From the cell containing the given text, extract its center point as (x, y) coordinate. 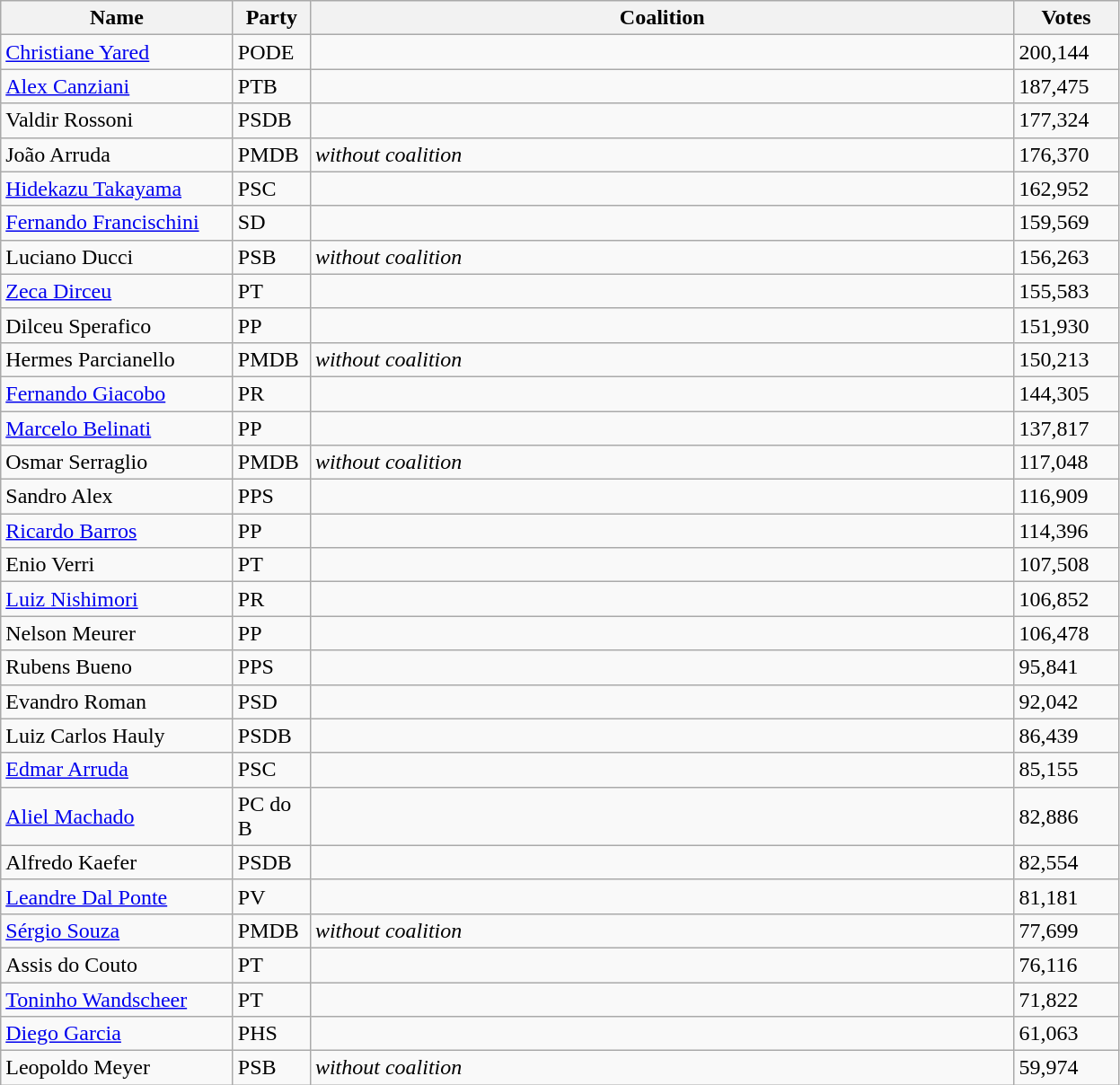
Party (271, 18)
81,181 (1066, 896)
106,478 (1066, 633)
Assis do Couto (117, 965)
Diego Garcia (117, 1034)
Zeca Dirceu (117, 291)
Hidekazu Takayama (117, 189)
Fernando Francischini (117, 223)
82,886 (1066, 816)
116,909 (1066, 497)
Dilceu Sperafico (117, 325)
155,583 (1066, 291)
Luciano Ducci (117, 257)
Edmar Arruda (117, 770)
PSD (271, 701)
156,263 (1066, 257)
Name (117, 18)
Valdir Rossoni (117, 120)
PV (271, 896)
Rubens Bueno (117, 667)
150,213 (1066, 359)
Luiz Carlos Hauly (117, 736)
187,475 (1066, 86)
Alfredo Kaefer (117, 862)
114,396 (1066, 531)
SD (271, 223)
PTB (271, 86)
176,370 (1066, 154)
Sandro Alex (117, 497)
151,930 (1066, 325)
PHS (271, 1034)
177,324 (1066, 120)
PODE (271, 52)
76,116 (1066, 965)
162,952 (1066, 189)
Aliel Machado (117, 816)
Ricardo Barros (117, 531)
Coalition (662, 18)
107,508 (1066, 565)
61,063 (1066, 1034)
85,155 (1066, 770)
117,048 (1066, 463)
144,305 (1066, 393)
200,144 (1066, 52)
Votes (1066, 18)
João Arruda (117, 154)
Alex Canziani (117, 86)
PC do B (271, 816)
Christiane Yared (117, 52)
159,569 (1066, 223)
Fernando Giacobo (117, 393)
95,841 (1066, 667)
59,974 (1066, 1068)
86,439 (1066, 736)
106,852 (1066, 599)
Osmar Serraglio (117, 463)
92,042 (1066, 701)
Luiz Nishimori (117, 599)
Leandre Dal Ponte (117, 896)
Nelson Meurer (117, 633)
Enio Verri (117, 565)
Toninho Wandscheer (117, 1000)
137,817 (1066, 428)
Leopoldo Meyer (117, 1068)
Marcelo Belinati (117, 428)
82,554 (1066, 862)
77,699 (1066, 931)
71,822 (1066, 1000)
Hermes Parcianello (117, 359)
Sérgio Souza (117, 931)
Evandro Roman (117, 701)
